Find where the given text appears and provide that cell's center as [X, Y] coordinate. 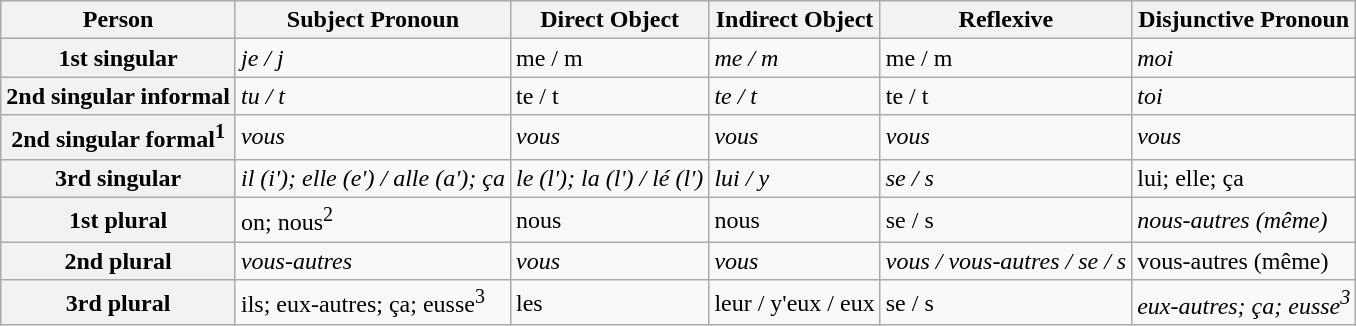
Indirect Object [794, 20]
Reflexive [1006, 20]
je / j [372, 58]
Disjunctive Pronoun [1244, 20]
1st singular [118, 58]
2nd plural [118, 261]
il (i'); elle (e') / alle (a'); ça [372, 178]
lui / y [794, 178]
nous-autres (même) [1244, 220]
les [609, 302]
Subject Pronoun [372, 20]
lui; elle; ça [1244, 178]
toi [1244, 96]
ils; eux-autres; ça; eusse3 [372, 302]
3rd singular [118, 178]
tu / t [372, 96]
on; nous2 [372, 220]
vous-autres (même) [1244, 261]
Person [118, 20]
vous-autres [372, 261]
leur / y'eux / eux [794, 302]
2nd singular formal1 [118, 138]
le (l'); la (l') / lé (l') [609, 178]
1st plural [118, 220]
moi [1244, 58]
Direct Object [609, 20]
2nd singular informal [118, 96]
3rd plural [118, 302]
vous / vous-autres / se / s [1006, 261]
eux-autres; ça; eusse3 [1244, 302]
